Locate the cell with the specified text and output its [X, Y] center coordinate. 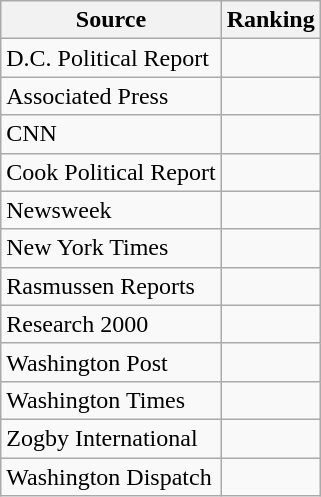
Cook Political Report [111, 172]
Source [111, 20]
Washington Dispatch [111, 477]
Washington Times [111, 400]
Zogby International [111, 438]
D.C. Political Report [111, 58]
Research 2000 [111, 324]
Washington Post [111, 362]
CNN [111, 134]
Rasmussen Reports [111, 286]
New York Times [111, 248]
Ranking [270, 20]
Newsweek [111, 210]
Associated Press [111, 96]
